Scan for the cell matching the given text and deliver its (X, Y) coordinate at center. 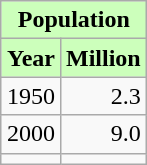
2.3 (104, 96)
1950 (30, 96)
Population (74, 20)
2000 (30, 134)
9.0 (104, 134)
Year (30, 58)
Million (104, 58)
